Provide the [X, Y] coordinate of the cell's center where the given text is located.  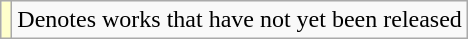
Denotes works that have not yet been released [240, 20]
